Provide the [X, Y] coordinate of the cell's center where the given text is located.  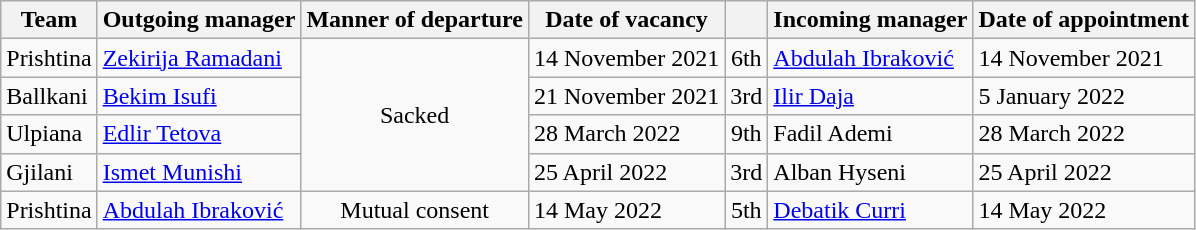
Manner of departure [414, 20]
9th [746, 134]
Alban Hyseni [870, 172]
Date of vacancy [626, 20]
6th [746, 58]
Incoming manager [870, 20]
Edlir Tetova [199, 134]
Bekim Isufi [199, 96]
Ulpiana [49, 134]
Outgoing manager [199, 20]
Debatik Curri [870, 210]
Zekirija Ramadani [199, 58]
21 November 2021 [626, 96]
Fadil Ademi [870, 134]
5 January 2022 [1084, 96]
Team [49, 20]
Ballkani [49, 96]
5th [746, 210]
Sacked [414, 115]
Date of appointment [1084, 20]
Ilir Daja [870, 96]
Mutual consent [414, 210]
Ismet Munishi [199, 172]
Gjilani [49, 172]
